Determine the (X, Y) coordinate at the center of the cell enclosing the given text.  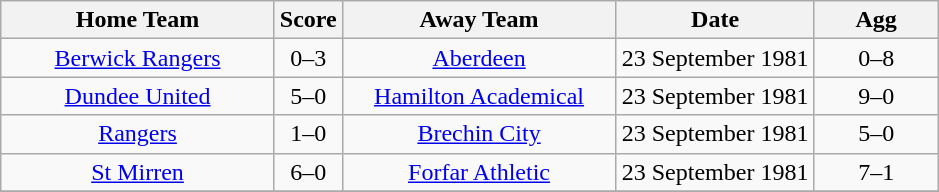
Home Team (138, 20)
9–0 (876, 96)
Brechin City (479, 134)
7–1 (876, 172)
Date (716, 20)
Forfar Athletic (479, 172)
Agg (876, 20)
0–3 (308, 58)
Away Team (479, 20)
6–0 (308, 172)
1–0 (308, 134)
0–8 (876, 58)
Dundee United (138, 96)
St Mirren (138, 172)
Berwick Rangers (138, 58)
Score (308, 20)
Rangers (138, 134)
Aberdeen (479, 58)
Hamilton Academical (479, 96)
